Pinpoint the cell where the given text exists, returning its [X, Y] midpoint coordinate. 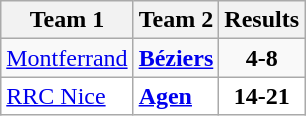
Team 2 [176, 20]
Team 1 [67, 20]
Results [262, 20]
Agen [176, 96]
RRC Nice [67, 96]
14-21 [262, 96]
Béziers [176, 58]
Montferrand [67, 58]
4-8 [262, 58]
